Provide the (x, y) coordinate of the cell's center where the given text is located.  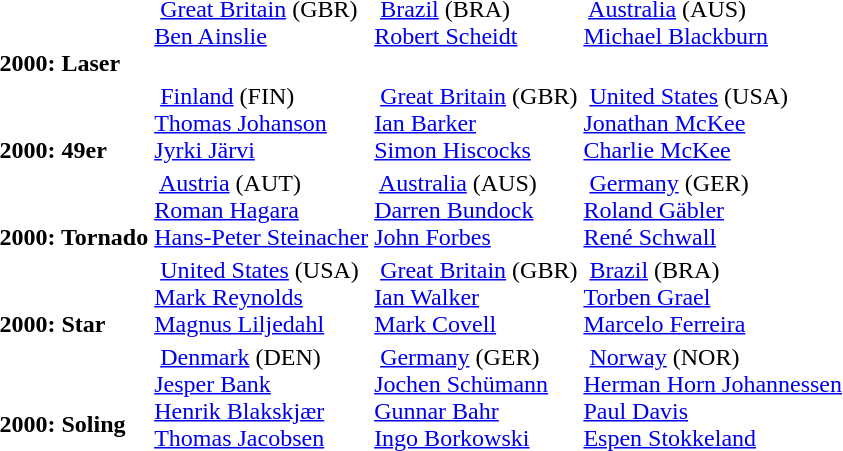
Finland (FIN)Thomas JohansonJyrki Järvi (262, 123)
United States (USA)Mark ReynoldsMagnus Liljedahl (262, 297)
Austria (AUT)Roman HagaraHans-Peter Steinacher (262, 210)
Great Britain (GBR)Ian BarkerSimon Hiscocks (476, 123)
Australia (AUS)Darren BundockJohn Forbes (476, 210)
Great Britain (GBR)Ian WalkerMark Covell (476, 297)
